Scan for the cell matching the given text and deliver its [X, Y] coordinate at center. 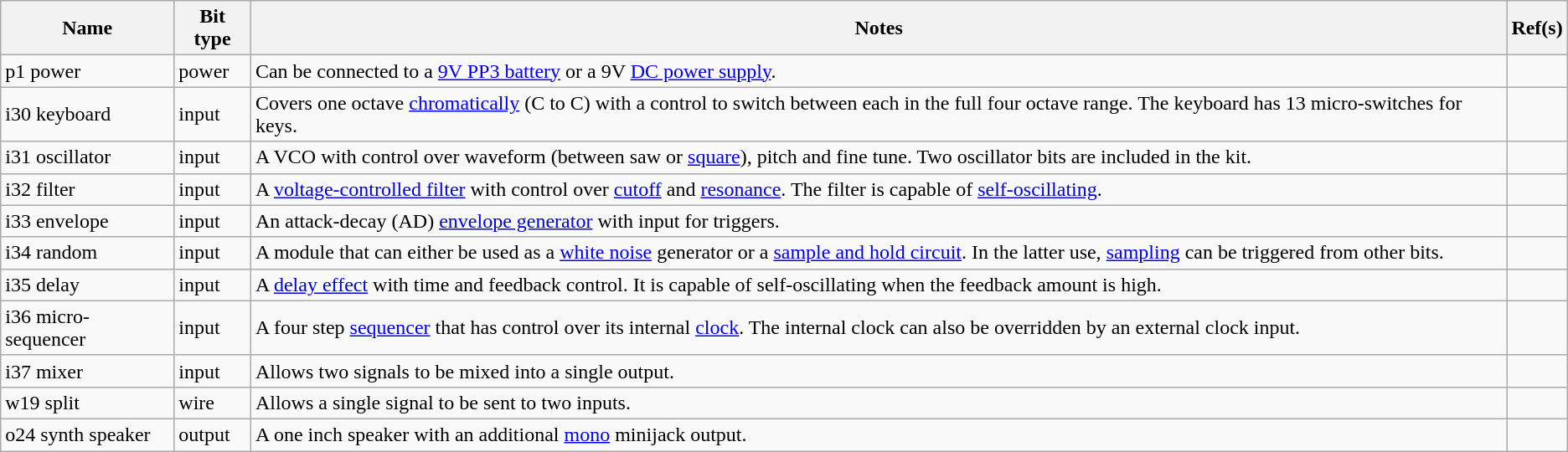
i37 mixer [87, 371]
power [213, 71]
Bit type [213, 28]
A voltage-controlled filter with control over cutoff and resonance. The filter is capable of self-oscillating. [878, 189]
w19 split [87, 403]
output [213, 434]
i30 keyboard [87, 114]
A one inch speaker with an additional mono minijack output. [878, 434]
wire [213, 403]
i31 oscillator [87, 157]
i32 filter [87, 189]
Ref(s) [1537, 28]
Can be connected to a 9V PP3 battery or a 9V DC power supply. [878, 71]
Name [87, 28]
o24 synth speaker [87, 434]
Allows a single signal to be sent to two inputs. [878, 403]
A VCO with control over waveform (between saw or square), pitch and fine tune. Two oscillator bits are included in the kit. [878, 157]
i34 random [87, 253]
p1 power [87, 71]
Notes [878, 28]
An attack-decay (AD) envelope generator with input for triggers. [878, 221]
Allows two signals to be mixed into a single output. [878, 371]
i33 envelope [87, 221]
A delay effect with time and feedback control. It is capable of self-oscillating when the feedback amount is high. [878, 285]
i35 delay [87, 285]
i36 micro-sequencer [87, 328]
A four step sequencer that has control over its internal clock. The internal clock can also be overridden by an external clock input. [878, 328]
